Detect which cell encompasses the target text, then output its [x, y] center coordinate. 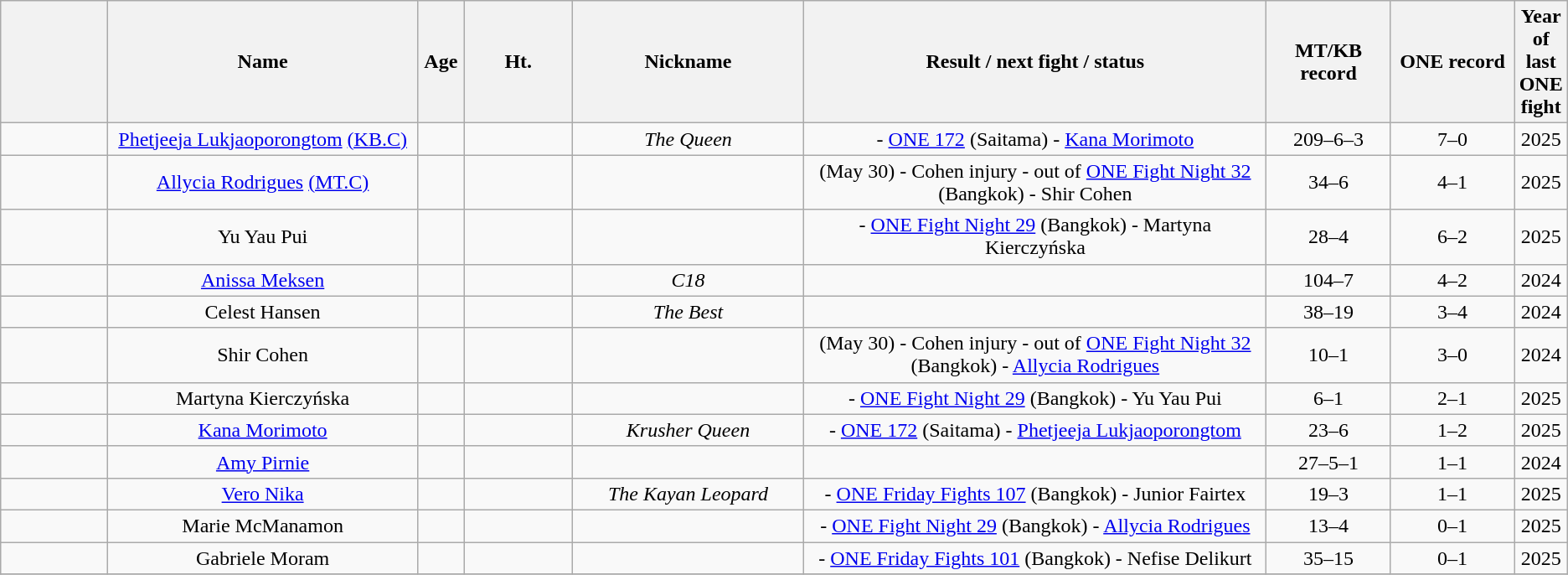
- ONE Friday Fights 107 (Bangkok) - Junior Fairtex [1035, 494]
Shir Cohen [263, 355]
6–2 [1452, 236]
Anissa Meksen [263, 280]
C18 [689, 280]
Celest Hansen [263, 312]
35–15 [1328, 557]
Allycia Rodrigues (MT.C) [263, 183]
ONE record [1452, 62]
2–1 [1452, 398]
13–4 [1328, 526]
(May 30) - Cohen injury - out of ONE Fight Night 32 (Bangkok) - Allycia Rodrigues [1035, 355]
The Kayan Leopard [689, 494]
- ONE 172 (Saitama) - Kana Morimoto [1035, 139]
6–1 [1328, 398]
Year of last ONE fight [1541, 62]
10–1 [1328, 355]
Krusher Queen [689, 430]
- ONE Fight Night 29 (Bangkok) - Allycia Rodrigues [1035, 526]
The Queen [689, 139]
Yu Yau Pui [263, 236]
Ht. [518, 62]
Result / next fight / status [1035, 62]
Vero Nika [263, 494]
27–5–1 [1328, 462]
209–6–3 [1328, 139]
104–7 [1328, 280]
23–6 [1328, 430]
Name [263, 62]
Phetjeeja Lukjaoporongtom (KB.C) [263, 139]
38–19 [1328, 312]
34–6 [1328, 183]
28–4 [1328, 236]
Kana Morimoto [263, 430]
Martyna Kierczyńska [263, 398]
3–0 [1452, 355]
- ONE Fight Night 29 (Bangkok) - Martyna Kierczyńska [1035, 236]
MT/KB record [1328, 62]
3–4 [1452, 312]
Gabriele Moram [263, 557]
19–3 [1328, 494]
Nickname [689, 62]
Amy Pirnie [263, 462]
4–2 [1452, 280]
1–2 [1452, 430]
- ONE 172 (Saitama) - Phetjeeja Lukjaoporongtom [1035, 430]
The Best [689, 312]
7–0 [1452, 139]
Age [441, 62]
(May 30) - Cohen injury - out of ONE Fight Night 32 (Bangkok) - Shir Cohen [1035, 183]
- ONE Fight Night 29 (Bangkok) - Yu Yau Pui [1035, 398]
4–1 [1452, 183]
- ONE Friday Fights 101 (Bangkok) - Nefise Delikurt [1035, 557]
Marie McManamon [263, 526]
